Output the [X, Y] coordinate of the center of the cell containing the given text.  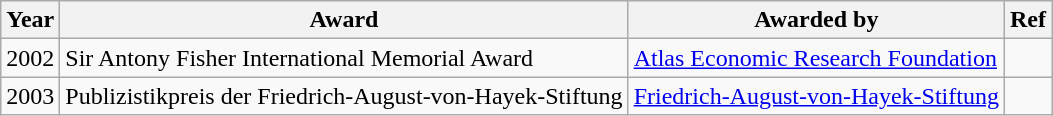
Awarded by [816, 20]
Atlas Economic Research Foundation [816, 58]
Ref [1028, 20]
2002 [30, 58]
Sir Antony Fisher International Memorial Award [344, 58]
Year [30, 20]
Friedrich-August-von-Hayek-Stiftung [816, 96]
2003 [30, 96]
Publizistikpreis der Friedrich-August-von-Hayek-Stiftung [344, 96]
Award [344, 20]
